Extract the (x, y) coordinate from the center of the cell holding the provided text.  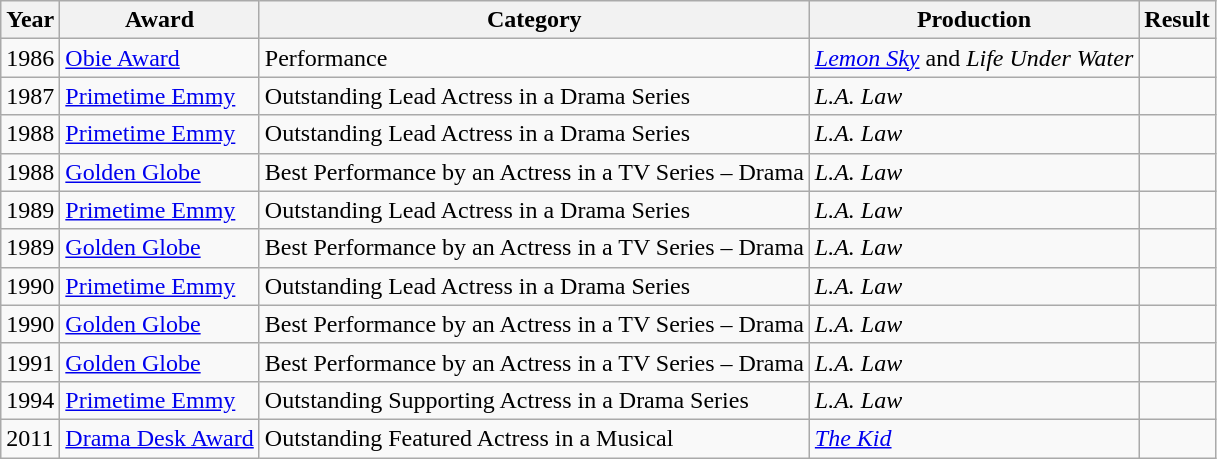
Drama Desk Award (160, 438)
1994 (30, 400)
Outstanding Featured Actress in a Musical (534, 438)
1991 (30, 362)
Category (534, 20)
Year (30, 20)
2011 (30, 438)
1987 (30, 96)
The Kid (974, 438)
Production (974, 20)
Outstanding Supporting Actress in a Drama Series (534, 400)
Lemon Sky and Life Under Water (974, 58)
Performance (534, 58)
Obie Award (160, 58)
Result (1177, 20)
Award (160, 20)
1986 (30, 58)
